For the text-containing cell, return its midpoint in [x, y] coordinate format. 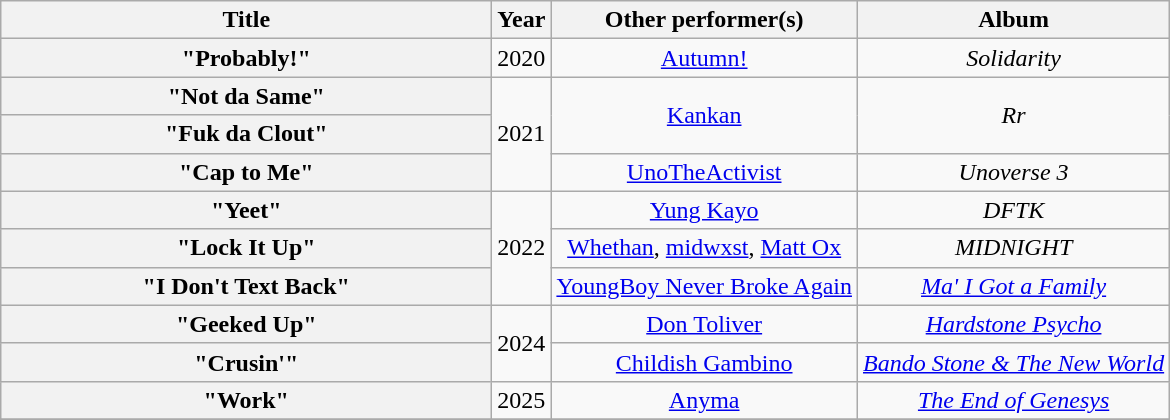
2025 [522, 400]
"Work" [246, 400]
"Geeked Up" [246, 324]
YoungBoy Never Broke Again [704, 286]
Album [1013, 20]
Anyma [704, 400]
"Fuk da Clout" [246, 134]
Childish Gambino [704, 362]
Autumn! [704, 58]
2021 [522, 134]
"I Don't Text Back" [246, 286]
Whethan, midwxst, Matt Ox [704, 248]
Year [522, 20]
Don Toliver [704, 324]
The End of Genesys [1013, 400]
"Not da Same" [246, 96]
"Probably!" [246, 58]
MIDNIGHT [1013, 248]
Unoverse 3 [1013, 172]
Rr [1013, 115]
2024 [522, 343]
Ma' I Got a Family [1013, 286]
Solidarity [1013, 58]
Kankan [704, 115]
Title [246, 20]
Yung Kayo [704, 210]
Hardstone Psycho [1013, 324]
Other performer(s) [704, 20]
DFTK [1013, 210]
2022 [522, 248]
2020 [522, 58]
"Yeet" [246, 210]
UnoTheActivist [704, 172]
Bando Stone & The New World [1013, 362]
"Cap to Me" [246, 172]
"Crusin'" [246, 362]
"Lock It Up" [246, 248]
